Extract the (X, Y) coordinate from the center of the cell holding the provided text.  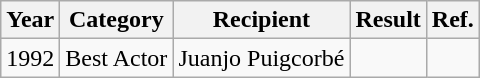
1992 (30, 58)
Category (116, 20)
Best Actor (116, 58)
Juanjo Puigcorbé (262, 58)
Year (30, 20)
Result (388, 20)
Ref. (452, 20)
Recipient (262, 20)
